From the cell containing the given text, extract its center point as (x, y) coordinate. 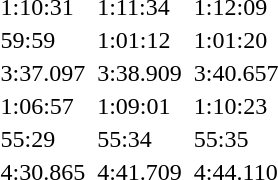
1:01:12 (140, 40)
55:34 (140, 139)
1:09:01 (140, 106)
3:38.909 (140, 73)
